Capture the cell that displays the provided text and extract its [x, y] central coordinate. 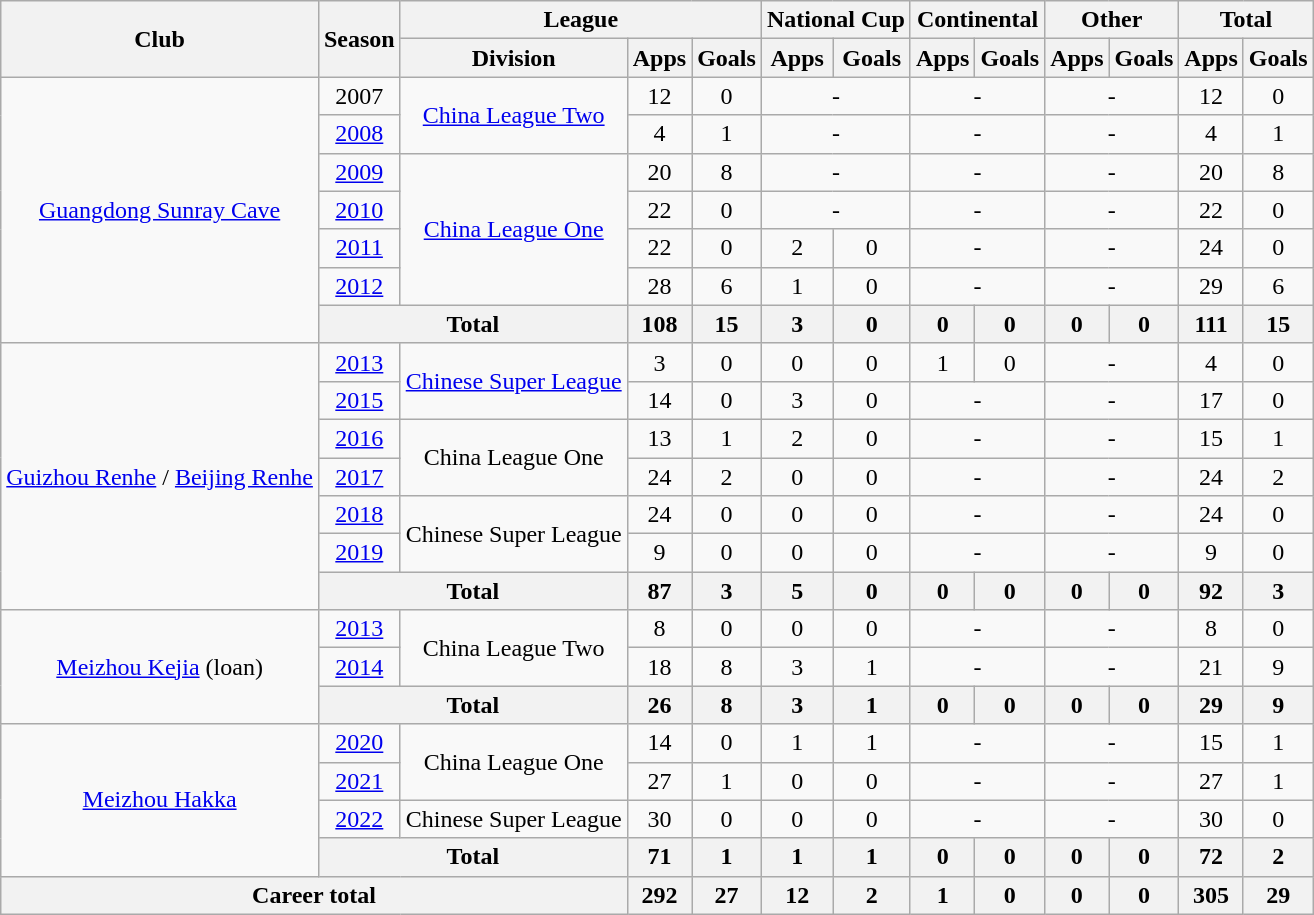
87 [659, 591]
2020 [359, 743]
17 [1211, 400]
18 [659, 667]
21 [1211, 667]
Career total [314, 895]
2012 [359, 286]
26 [659, 705]
2010 [359, 210]
League [580, 20]
2017 [359, 477]
Meizhou Hakka [160, 800]
92 [1211, 591]
Meizhou Kejia (loan) [160, 667]
2009 [359, 172]
108 [659, 324]
Guangdong Sunray Cave [160, 210]
2016 [359, 438]
Continental [977, 20]
2015 [359, 400]
2018 [359, 515]
2021 [359, 781]
Club [160, 39]
2011 [359, 248]
Division [514, 58]
2014 [359, 667]
2022 [359, 819]
111 [1211, 324]
Other [1112, 20]
72 [1211, 857]
National Cup [836, 20]
2019 [359, 553]
Season [359, 39]
292 [659, 895]
Guizhou Renhe / Beijing Renhe [160, 476]
71 [659, 857]
13 [659, 438]
2008 [359, 134]
5 [797, 591]
2007 [359, 96]
305 [1211, 895]
28 [659, 286]
